Find where the given text appears and provide that cell's center as (X, Y) coordinate. 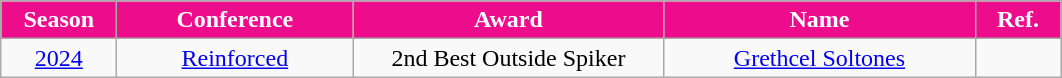
Award (508, 20)
Name (820, 20)
Reinforced (235, 58)
2nd Best Outside Spiker (508, 58)
2024 (59, 58)
Grethcel Soltones (820, 58)
Ref. (1018, 20)
Conference (235, 20)
Season (59, 20)
